Locate the cell with the specified text and output its [X, Y] center coordinate. 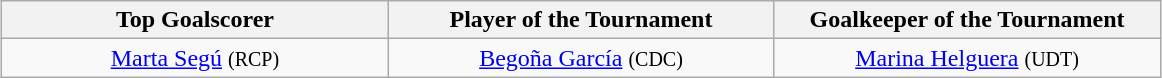
Marina Helguera (UDT) [967, 58]
Goalkeeper of the Tournament [967, 20]
Player of the Tournament [581, 20]
Marta Segú (RCP) [195, 58]
Top Goalscorer [195, 20]
Begoña García (CDC) [581, 58]
